For the text-containing cell, return its midpoint in [X, Y] coordinate format. 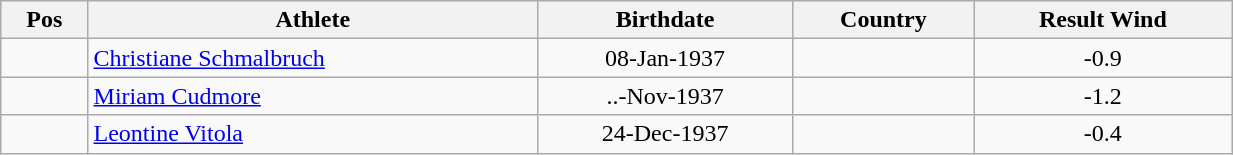
24-Dec-1937 [664, 134]
Country [884, 20]
Pos [44, 20]
Athlete [312, 20]
08-Jan-1937 [664, 58]
Miriam Cudmore [312, 96]
Christiane Schmalbruch [312, 58]
-0.4 [1103, 134]
Birthdate [664, 20]
Leontine Vitola [312, 134]
..-Nov-1937 [664, 96]
Result Wind [1103, 20]
-0.9 [1103, 58]
-1.2 [1103, 96]
